Find where the given text appears and provide that cell's center as [x, y] coordinate. 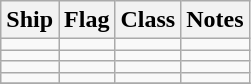
Flag [87, 20]
Ship [30, 20]
Class [148, 20]
Notes [215, 20]
